Provide the [x, y] coordinate of the cell's center where the given text is located.  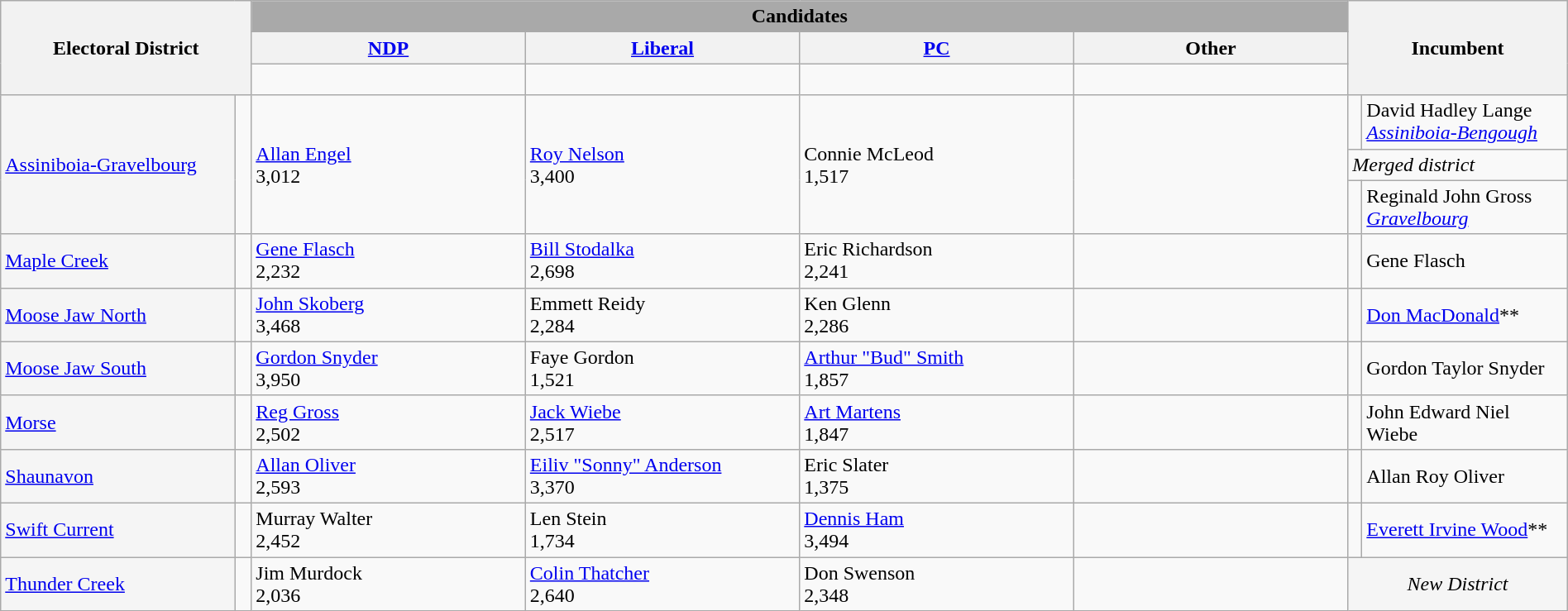
Allan Engel3,012 [389, 165]
Don Swenson2,348 [937, 584]
Jack Wiebe2,517 [662, 422]
John Skoberg3,468 [389, 314]
Don MacDonald** [1465, 314]
Moose Jaw South [117, 369]
Reg Gross2,502 [389, 422]
Art Martens1,847 [937, 422]
Arthur "Bud" Smith1,857 [937, 369]
Everett Irvine Wood** [1465, 529]
Faye Gordon1,521 [662, 369]
Roy Nelson3,400 [662, 165]
John Edward Niel Wiebe [1465, 422]
Reginald John GrossGravelbourg [1465, 207]
Eiliv "Sonny" Anderson3,370 [662, 476]
Candidates [800, 17]
Moose Jaw North [117, 314]
Morse [117, 422]
Allan Roy Oliver [1465, 476]
Gene Flasch2,232 [389, 261]
Eric Slater1,375 [937, 476]
Dennis Ham3,494 [937, 529]
Murray Walter2,452 [389, 529]
Thunder Creek [117, 584]
Swift Current [117, 529]
PC [937, 48]
Liberal [662, 48]
Assiniboia-Gravelbourg [117, 165]
New District [1457, 584]
Electoral District [126, 48]
Gene Flasch [1465, 261]
David Hadley LangeAssiniboia-Bengough [1465, 122]
Gordon Snyder3,950 [389, 369]
Gordon Taylor Snyder [1465, 369]
Maple Creek [117, 261]
Incumbent [1457, 48]
Connie McLeod1,517 [937, 165]
Ken Glenn2,286 [937, 314]
Allan Oliver2,593 [389, 476]
Other [1211, 48]
Emmett Reidy2,284 [662, 314]
Bill Stodalka2,698 [662, 261]
Merged district [1457, 165]
Shaunavon [117, 476]
NDP [389, 48]
Eric Richardson2,241 [937, 261]
Colin Thatcher2,640 [662, 584]
Len Stein1,734 [662, 529]
Jim Murdock2,036 [389, 584]
